Provide the [X, Y] coordinate of the cell's center where the given text is located.  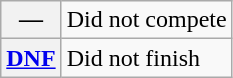
— [31, 20]
Did not compete [146, 20]
DNF [31, 58]
Did not finish [146, 58]
